Pinpoint the cell where the given text exists, returning its [x, y] midpoint coordinate. 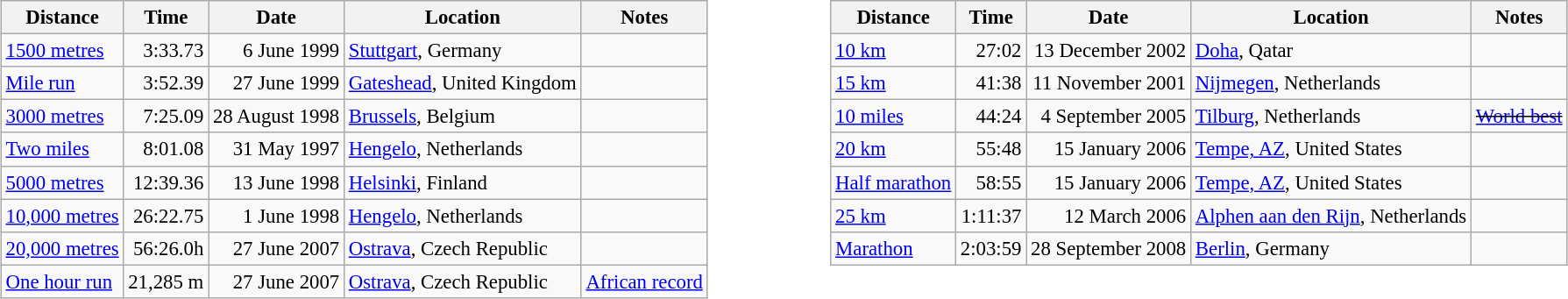
Alphen aan den Rijn, Netherlands [1331, 216]
10,000 metres [62, 216]
Two miles [62, 149]
Berlin, Germany [1331, 248]
28 September 2008 [1109, 248]
56:26.0h [167, 248]
Nijmegen, Netherlands [1331, 83]
7:25.09 [167, 117]
2:03:59 [991, 248]
Helsinki, Finland [463, 182]
25 km [894, 216]
1:11:37 [991, 216]
20 km [894, 149]
4 September 2005 [1109, 117]
20,000 metres [62, 248]
Gateshead, United Kingdom [463, 83]
10 miles [894, 117]
15 km [894, 83]
12 March 2006 [1109, 216]
Doha, Qatar [1331, 51]
21,285 m [167, 281]
Stuttgart, Germany [463, 51]
58:55 [991, 182]
3:33.73 [167, 51]
13 June 1998 [277, 182]
1 June 1998 [277, 216]
3000 metres [62, 117]
27 June 1999 [277, 83]
1500 metres [62, 51]
5000 metres [62, 182]
13 December 2002 [1109, 51]
Brussels, Belgium [463, 117]
41:38 [991, 83]
3:52.39 [167, 83]
31 May 1997 [277, 149]
Half marathon [894, 182]
One hour run [62, 281]
Marathon [894, 248]
27:02 [991, 51]
10 km [894, 51]
World best [1520, 117]
12:39.36 [167, 182]
55:48 [991, 149]
28 August 1998 [277, 117]
11 November 2001 [1109, 83]
African record [644, 281]
Tilburg, Netherlands [1331, 117]
26:22.75 [167, 216]
8:01.08 [167, 149]
Mile run [62, 83]
44:24 [991, 117]
6 June 1999 [277, 51]
